Return the [X, Y] coordinate for the center point of the cell that contains the specified text.  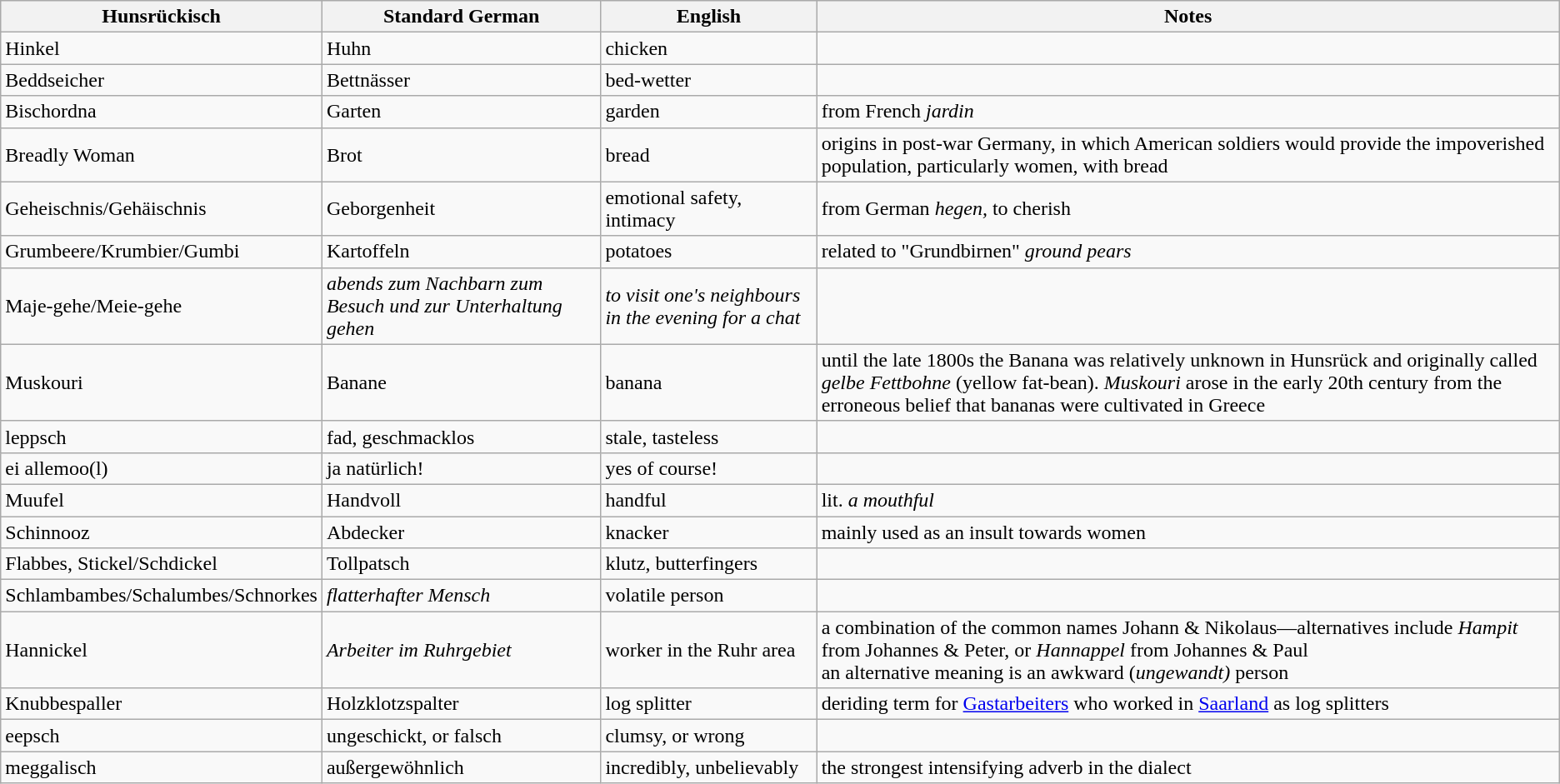
chicken [708, 48]
eepsch [162, 736]
Flabbes, Stickel/Schdickel [162, 564]
Maje-gehe/Meie-gehe [162, 306]
außergewöhnlich [461, 767]
Grumbeere/Krumbier/Gumbi [162, 252]
klutz, butterfingers [708, 564]
Holzklotzspalter [461, 704]
the strongest intensifying adverb in the dialect [1188, 767]
Hunsrückisch [162, 17]
fad, geschmacklos [461, 437]
from German hegen, to cherish [1188, 208]
ja natürlich! [461, 468]
Tollpatsch [461, 564]
Brot [461, 155]
Schinnooz [162, 532]
Banane [461, 382]
Beddseicher [162, 80]
emotional safety, intimacy [708, 208]
Kartoffeln [461, 252]
stale, tasteless [708, 437]
lit. a mouthful [1188, 500]
deriding term for Gastarbeiters who worked in Saarland as log splitters [1188, 704]
Notes [1188, 17]
Arbeiter im Ruhrgebiet [461, 650]
yes of course! [708, 468]
clumsy, or wrong [708, 736]
origins in post-war Germany, in which American soldiers would provide the impoverished population, particularly women, with bread [1188, 155]
mainly used as an insult towards women [1188, 532]
bread [708, 155]
Hannickel [162, 650]
related to "Grundbirnen" ground pears [1188, 252]
Hinkel [162, 48]
to visit one's neighbours in the evening for a chat [708, 306]
Bettnässer [461, 80]
abends zum Nachbarn zum Besuch und zur Unterhaltung gehen [461, 306]
Geborgenheit [461, 208]
bed-wetter [708, 80]
ei allemoo(l) [162, 468]
Schlambambes/Schalumbes/Schnorkes [162, 596]
volatile person [708, 596]
banana [708, 382]
Garten [461, 112]
potatoes [708, 252]
ungeschickt, or falsch [461, 736]
leppsch [162, 437]
flatterhafter Mensch [461, 596]
handful [708, 500]
incredibly, unbelievably [708, 767]
from French jardin [1188, 112]
Abdecker [461, 532]
Bischordna [162, 112]
knacker [708, 532]
English [708, 17]
worker in the Ruhr area [708, 650]
Breadly Woman [162, 155]
meggalisch [162, 767]
Muskouri [162, 382]
Standard German [461, 17]
Muufel [162, 500]
Huhn [461, 48]
log splitter [708, 704]
Knubbespaller [162, 704]
Handvoll [461, 500]
garden [708, 112]
Geheischnis/Gehäischnis [162, 208]
